Detect which cell encompasses the target text, then output its [x, y] center coordinate. 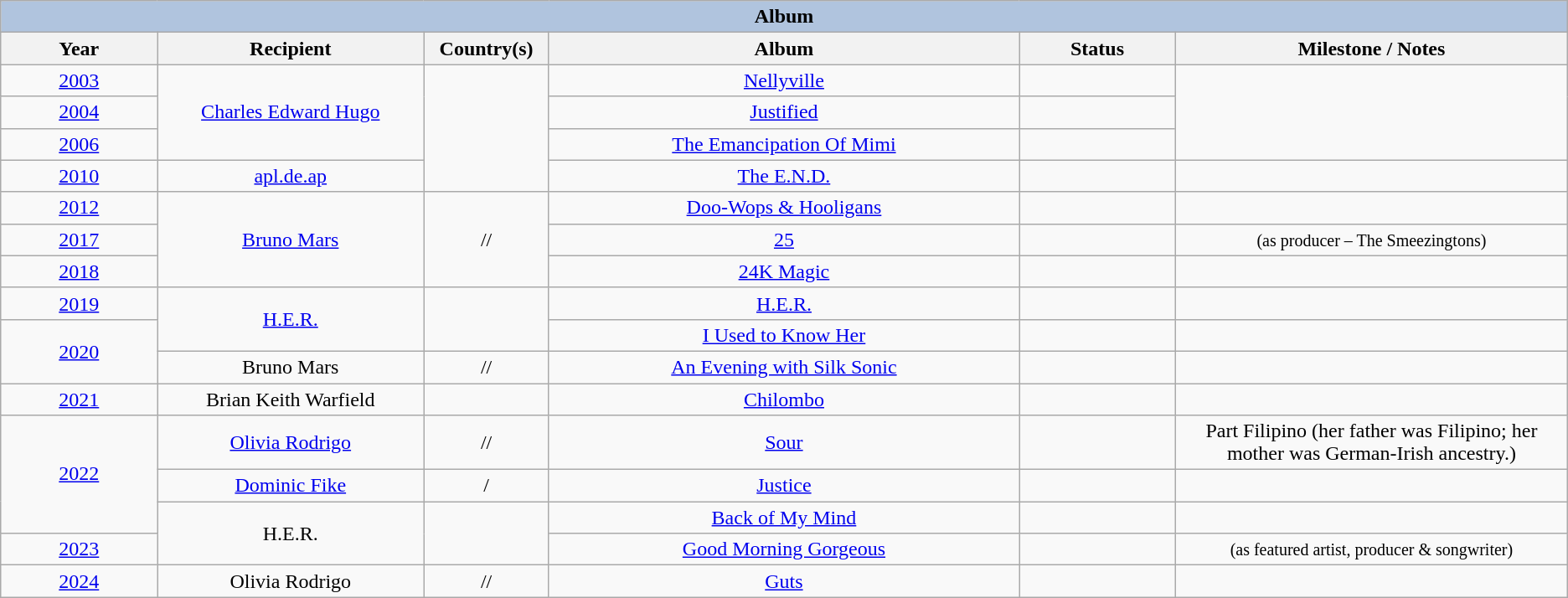
2024 [79, 581]
The Emancipation Of Mimi [784, 144]
2017 [79, 240]
2023 [79, 549]
Recipient [291, 49]
Back of My Mind [784, 518]
2022 [79, 474]
2003 [79, 80]
2012 [79, 208]
2020 [79, 351]
24K Magic [784, 271]
(as producer – The Smeezingtons) [1372, 240]
Chilombo [784, 400]
/ [487, 486]
2021 [79, 400]
2006 [79, 144]
Guts [784, 581]
Brian Keith Warfield [291, 400]
Sour [784, 442]
2018 [79, 271]
2019 [79, 303]
I Used to Know Her [784, 335]
Doo-Wops & Hooligans [784, 208]
Part Filipino (her father was Filipino; her mother was German-Irish ancestry.) [1372, 442]
25 [784, 240]
2010 [79, 176]
Justified [784, 112]
An Evening with Silk Sonic [784, 367]
Country(s) [487, 49]
Year [79, 49]
apl.de.ap [291, 176]
Status [1097, 49]
Nellyville [784, 80]
(as featured artist, producer & songwriter) [1372, 549]
Milestone / Notes [1372, 49]
Justice [784, 486]
2004 [79, 112]
Dominic Fike [291, 486]
Good Morning Gorgeous [784, 549]
The E.N.D. [784, 176]
Charles Edward Hugo [291, 112]
